Locate the cell with the specified text and output its (X, Y) center coordinate. 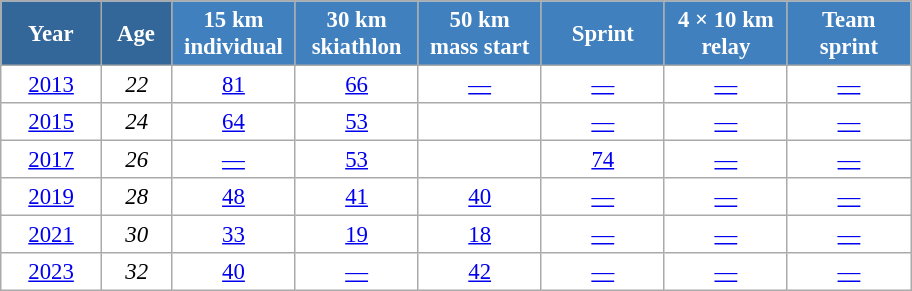
Year (52, 34)
26 (136, 160)
2021 (52, 235)
64 (234, 122)
22 (136, 85)
2019 (52, 197)
48 (234, 197)
74 (602, 160)
18 (480, 235)
4 × 10 km relay (726, 34)
15 km individual (234, 34)
50 km mass start (480, 34)
24 (136, 122)
2013 (52, 85)
19 (356, 235)
66 (356, 85)
2015 (52, 122)
28 (136, 197)
30 (136, 235)
Sprint (602, 34)
40 (480, 197)
Age (136, 34)
33 (234, 235)
41 (356, 197)
30 km skiathlon (356, 34)
Team sprint (848, 34)
81 (234, 85)
2017 (52, 160)
